Scan for the cell matching the given text and deliver its [x, y] coordinate at center. 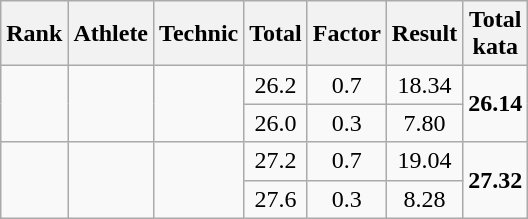
Factor [346, 34]
26.2 [276, 85]
7.80 [424, 123]
Athlete [111, 34]
19.04 [424, 161]
27.2 [276, 161]
Totalkata [496, 34]
26.0 [276, 123]
18.34 [424, 85]
Technic [199, 34]
Result [424, 34]
8.28 [424, 199]
26.14 [496, 104]
27.32 [496, 180]
27.6 [276, 199]
Total [276, 34]
Rank [34, 34]
